Return the [x, y] coordinate for the center point of the cell that contains the specified text.  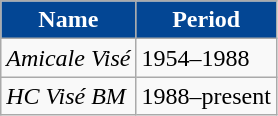
1954–1988 [206, 58]
Name [68, 20]
1988–present [206, 96]
Period [206, 20]
Amicale Visé [68, 58]
HC Visé BM [68, 96]
